Capture the cell that displays the provided text and extract its (X, Y) central coordinate. 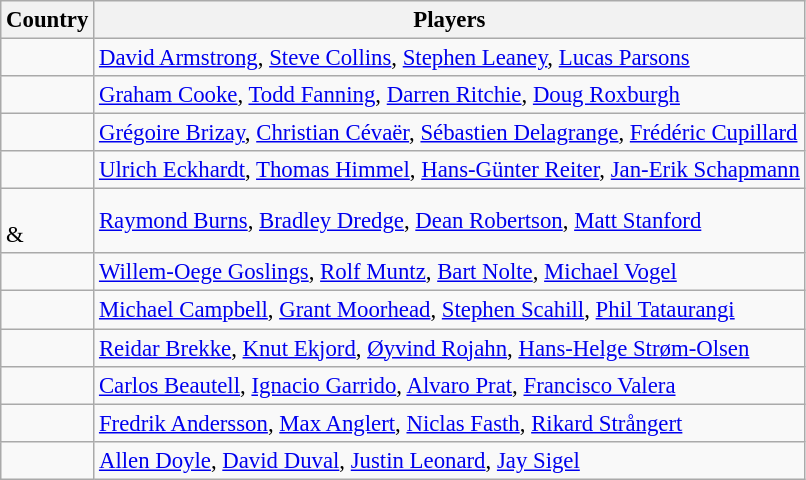
Reidar Brekke, Knut Ekjord, Øyvind Rojahn, Hans-Helge Strøm-Olsen (450, 348)
Ulrich Eckhardt, Thomas Himmel, Hans-Günter Reiter, Jan-Erik Schapmann (450, 170)
Grégoire Brizay, Christian Cévaër, Sébastien Delagrange, Frédéric Cupillard (450, 133)
Country (48, 20)
Raymond Burns, Bradley Dredge, Dean Robertson, Matt Stanford (450, 222)
Players (450, 20)
Graham Cooke, Todd Fanning, Darren Ritchie, Doug Roxburgh (450, 95)
Willem-Oege Goslings, Rolf Muntz, Bart Nolte, Michael Vogel (450, 273)
Fredrik Andersson, Max Anglert, Niclas Fasth, Rikard Strångert (450, 423)
& (48, 222)
David Armstrong, Steve Collins, Stephen Leaney, Lucas Parsons (450, 58)
Michael Campbell, Grant Moorhead, Stephen Scahill, Phil Tataurangi (450, 310)
Carlos Beautell, Ignacio Garrido, Alvaro Prat, Francisco Valera (450, 385)
Allen Doyle, David Duval, Justin Leonard, Jay Sigel (450, 460)
